Provide the (X, Y) coordinate of the cell's center where the given text is located.  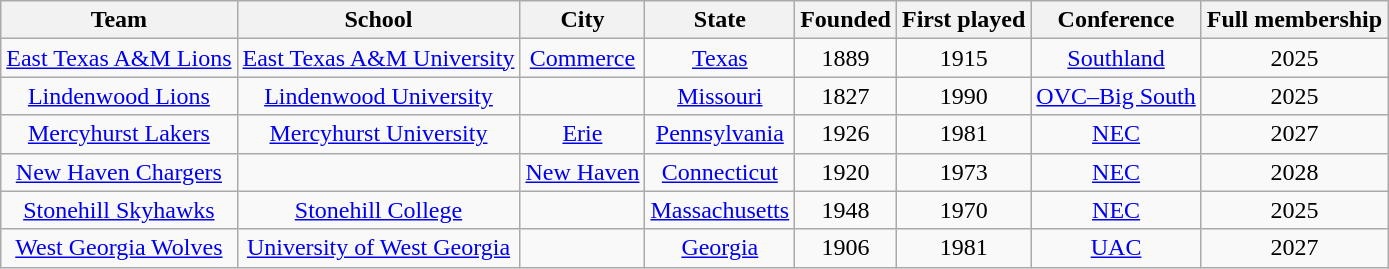
1920 (846, 172)
2028 (1294, 172)
OVC–Big South (1116, 96)
Mercyhurst University (378, 134)
Pennsylvania (720, 134)
Full membership (1294, 20)
School (378, 20)
Commerce (582, 58)
1827 (846, 96)
1948 (846, 210)
East Texas A&M University (378, 58)
1990 (963, 96)
New Haven Chargers (119, 172)
1973 (963, 172)
New Haven (582, 172)
West Georgia Wolves (119, 248)
Southland (1116, 58)
1915 (963, 58)
1970 (963, 210)
East Texas A&M Lions (119, 58)
1889 (846, 58)
Mercyhurst Lakers (119, 134)
City (582, 20)
Stonehill College (378, 210)
Erie (582, 134)
Stonehill Skyhawks (119, 210)
Connecticut (720, 172)
Massachusetts (720, 210)
Conference (1116, 20)
1906 (846, 248)
State (720, 20)
Texas (720, 58)
1926 (846, 134)
University of West Georgia (378, 248)
Lindenwood Lions (119, 96)
Missouri (720, 96)
Team (119, 20)
Founded (846, 20)
First played (963, 20)
UAC (1116, 248)
Georgia (720, 248)
Lindenwood University (378, 96)
